Find where the given text appears and provide that cell's center as [X, Y] coordinate. 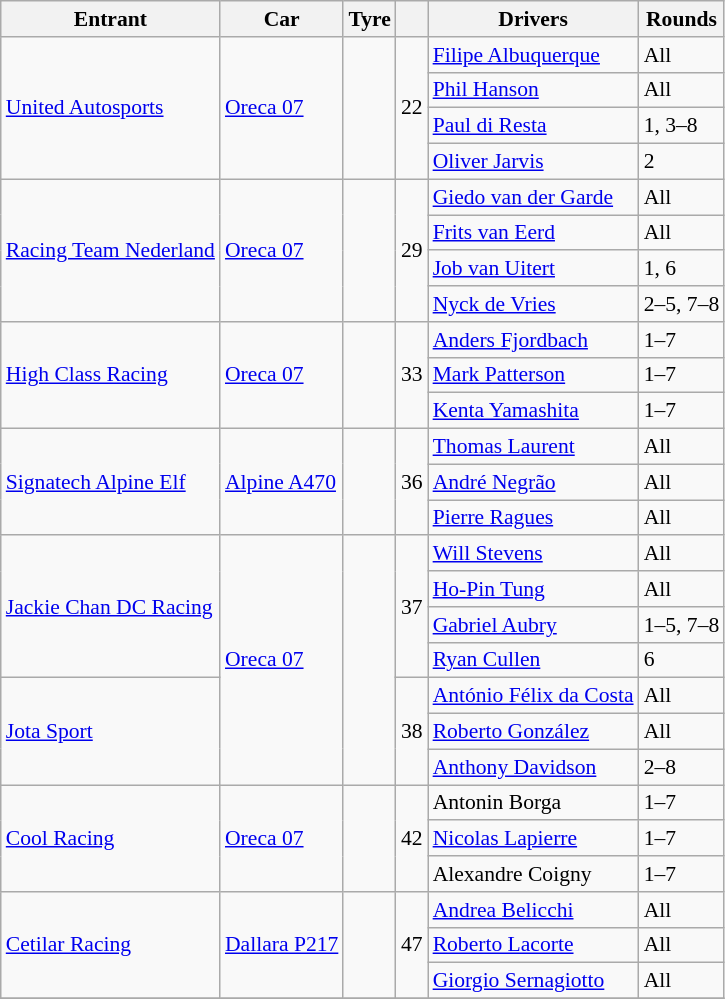
Mark Patterson [534, 375]
Ryan Cullen [534, 660]
Signatech Alpine Elf [110, 482]
Antonin Borga [534, 803]
33 [412, 376]
Dallara P217 [282, 946]
Cetilar Racing [110, 946]
Entrant [110, 19]
Racing Team Nederland [110, 250]
29 [412, 250]
47 [412, 946]
37 [412, 607]
Ho-Pin Tung [534, 589]
Anthony Davidson [534, 767]
Roberto González [534, 732]
Job van Uitert [534, 269]
1, 3–8 [682, 126]
22 [412, 108]
Giedo van der Garde [534, 197]
Nicolas Lapierre [534, 839]
Paul di Resta [534, 126]
Pierre Ragues [534, 518]
Phil Hanson [534, 90]
Kenta Yamashita [534, 411]
1, 6 [682, 269]
36 [412, 482]
Alpine A470 [282, 482]
Anders Fjordbach [534, 340]
Will Stevens [534, 554]
1–5, 7–8 [682, 625]
Jota Sport [110, 732]
Alexandre Coigny [534, 874]
United Autosports [110, 108]
Nyck de Vries [534, 304]
Rounds [682, 19]
38 [412, 732]
Roberto Lacorte [534, 945]
Frits van Eerd [534, 233]
High Class Racing [110, 376]
Filipe Albuquerque [534, 55]
Oliver Jarvis [534, 162]
Gabriel Aubry [534, 625]
2–8 [682, 767]
2–5, 7–8 [682, 304]
Jackie Chan DC Racing [110, 607]
Thomas Laurent [534, 447]
2 [682, 162]
Cool Racing [110, 838]
Giorgio Sernagiotto [534, 981]
António Félix da Costa [534, 696]
André Negrão [534, 482]
Andrea Belicchi [534, 910]
42 [412, 838]
Car [282, 19]
Tyre [369, 19]
6 [682, 660]
Drivers [534, 19]
